Output the (X, Y) coordinate of the center of the cell containing the given text.  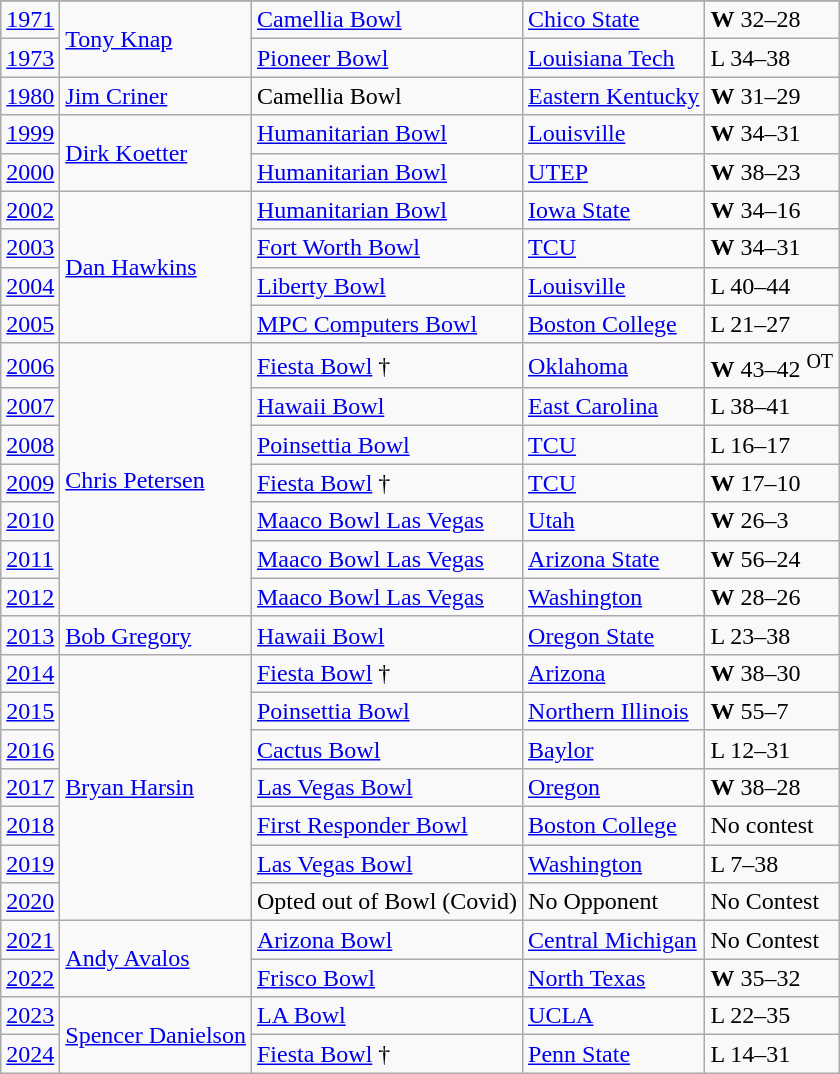
W 32–28 (772, 20)
Arizona Bowl (386, 940)
LA Bowl (386, 1016)
Oklahoma (614, 366)
North Texas (614, 978)
No Opponent (614, 902)
East Carolina (614, 407)
W 28–26 (772, 597)
2013 (30, 635)
2007 (30, 407)
2024 (30, 1054)
2008 (30, 445)
Jim Criner (156, 96)
2009 (30, 483)
2022 (30, 978)
1971 (30, 20)
W 26–3 (772, 521)
W 38–23 (772, 172)
L 16–17 (772, 445)
Louisiana Tech (614, 58)
Northern Illinois (614, 711)
Bryan Harsin (156, 787)
W 31–29 (772, 96)
2005 (30, 324)
Iowa State (614, 210)
L 34–38 (772, 58)
2004 (30, 286)
Baylor (614, 749)
Oregon (614, 787)
1980 (30, 96)
W 34–16 (772, 210)
Bob Gregory (156, 635)
2006 (30, 366)
L 21–27 (772, 324)
2017 (30, 787)
2003 (30, 248)
2010 (30, 521)
2018 (30, 826)
W 38–30 (772, 673)
L 14–31 (772, 1054)
Liberty Bowl (386, 286)
L 22–35 (772, 1016)
W 43–42 OT (772, 366)
1999 (30, 134)
Fort Worth Bowl (386, 248)
UCLA (614, 1016)
L 7–38 (772, 864)
W 38–28 (772, 787)
Central Michigan (614, 940)
2000 (30, 172)
2002 (30, 210)
W 17–10 (772, 483)
Spencer Danielson (156, 1035)
W 56–24 (772, 559)
Penn State (614, 1054)
2011 (30, 559)
L 40–44 (772, 286)
2019 (30, 864)
W 55–7 (772, 711)
Tony Knap (156, 39)
Eastern Kentucky (614, 96)
Oregon State (614, 635)
Pioneer Bowl (386, 58)
W 35–32 (772, 978)
2012 (30, 597)
2020 (30, 902)
MPC Computers Bowl (386, 324)
Chico State (614, 20)
First Responder Bowl (386, 826)
2015 (30, 711)
L 38–41 (772, 407)
L 12–31 (772, 749)
UTEP (614, 172)
Dirk Koetter (156, 153)
Opted out of Bowl (Covid) (386, 902)
Cactus Bowl (386, 749)
2014 (30, 673)
2021 (30, 940)
1973 (30, 58)
Frisco Bowl (386, 978)
L 23–38 (772, 635)
Arizona (614, 673)
Chris Petersen (156, 480)
No contest (772, 826)
Arizona State (614, 559)
Dan Hawkins (156, 267)
2016 (30, 749)
Andy Avalos (156, 959)
2023 (30, 1016)
Utah (614, 521)
